Output the [X, Y] coordinate of the center of the cell containing the given text.  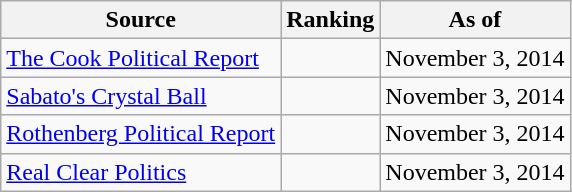
The Cook Political Report [141, 58]
Real Clear Politics [141, 172]
Sabato's Crystal Ball [141, 96]
Source [141, 20]
Rothenberg Political Report [141, 134]
As of [475, 20]
Ranking [330, 20]
